Search for the cell housing the specified text and yield its [X, Y] center coordinate. 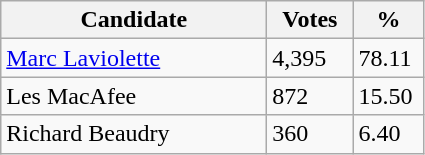
Les MacAfee [134, 96]
78.11 [388, 58]
872 [310, 96]
Candidate [134, 20]
Richard Beaudry [134, 134]
Marc Laviolette [134, 58]
% [388, 20]
15.50 [388, 96]
6.40 [388, 134]
360 [310, 134]
4,395 [310, 58]
Votes [310, 20]
